Capture the cell that displays the provided text and extract its [X, Y] central coordinate. 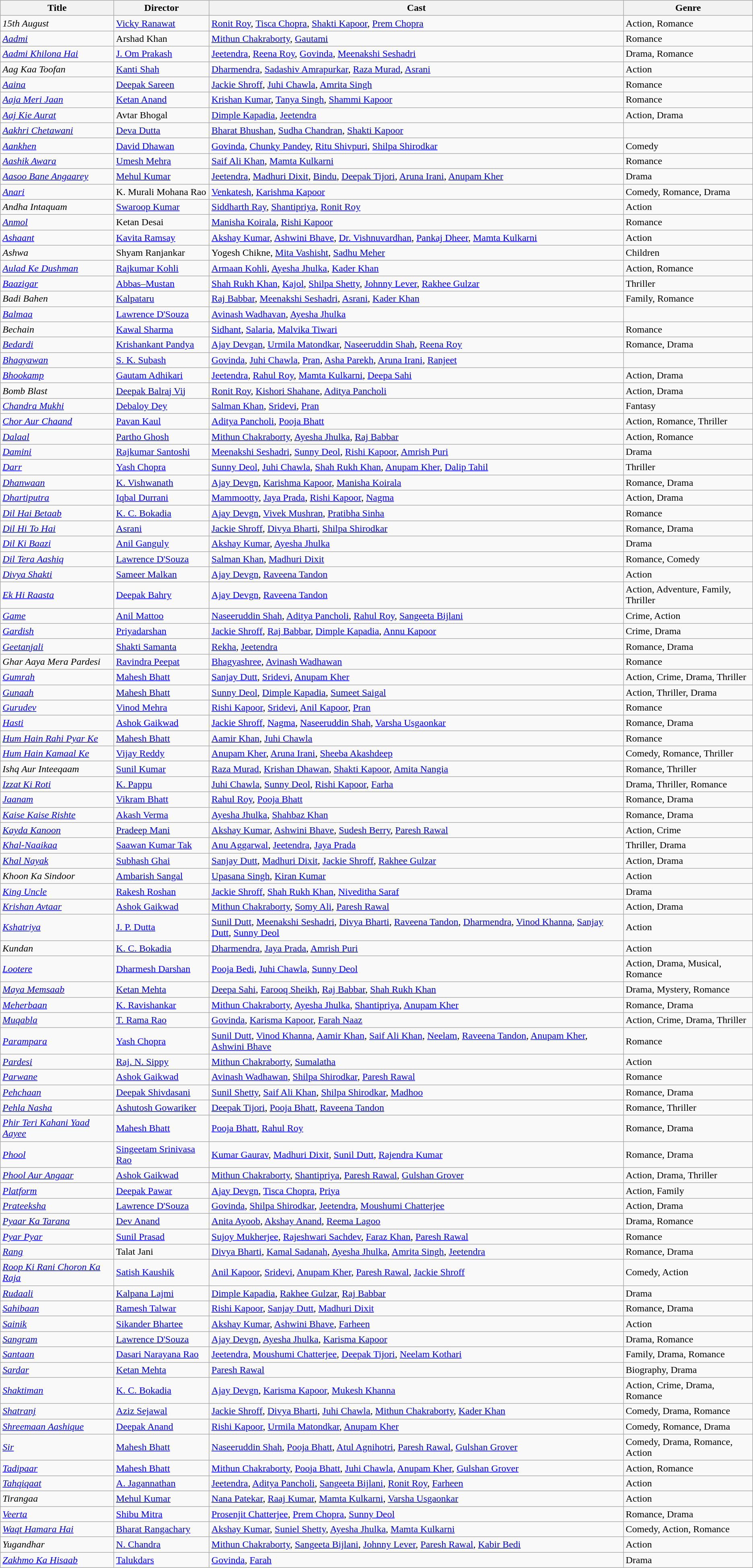
Sardar [57, 1370]
Muqabla [57, 1020]
K. Murali Mohana Rao [162, 192]
Ashaant [57, 238]
Akshay Kumar, Ashwini Bhave, Dr. Vishnuvardhan, Pankaj Dheer, Mamta Kulkarni [416, 238]
Comedy [688, 146]
Crime, Drama [688, 631]
Director [162, 8]
Anil Ganguly [162, 544]
Maya Memsaab [57, 990]
Pardesi [57, 1062]
Jackie Shroff, Shah Rukh Khan, Niveditha Saraf [416, 891]
S. K. Subash [162, 360]
Tahqiqaat [57, 1483]
Bhagyashree, Avinash Wadhawan [416, 662]
Zakhmo Ka Hisaab [57, 1560]
Badi Bahen [57, 299]
Anu Aggarwal, Jeetendra, Jaya Prada [416, 845]
Avtar Bhogal [162, 115]
Rajkumar Santoshi [162, 452]
Meenakshi Seshadri, Sunny Deol, Rishi Kapoor, Amrish Puri [416, 452]
Kanti Shah [162, 69]
Yugandhar [57, 1545]
Kalpataru [162, 299]
Dimple Kapadia, Jeetendra [416, 115]
Children [688, 253]
Dil Ki Baazi [57, 544]
Sunil Shetty, Saif Ali Khan, Shilpa Shirodkar, Madhoo [416, 1092]
Bomb Blast [57, 390]
Khoon Ka Sindoor [57, 876]
Ravindra Peepat [162, 662]
Dil Hi To Hai [57, 528]
Ayesha Jhulka, Shahbaz Khan [416, 815]
Sameer Malkan [162, 574]
Andha Intaquam [57, 207]
Genre [688, 8]
K. Vishwanath [162, 483]
Sir [57, 1447]
Kawal Sharma [162, 329]
Dil Tera Aashiq [57, 559]
Action, Adventure, Family, Thriller [688, 595]
Ambarish Sangal [162, 876]
Jackie Shroff, Raj Babbar, Dimple Kapadia, Annu Kapoor [416, 631]
Siddharth Ray, Shantipriya, Ronit Roy [416, 207]
Bharat Rangachary [162, 1529]
Raj Babbar, Meenakshi Seshadri, Asrani, Kader Khan [416, 299]
Pyaar Ka Tarana [57, 1221]
Vijay Reddy [162, 754]
Bhagyawan [57, 360]
Dharmendra, Jaya Prada, Amrish Puri [416, 948]
Deepak Shivdasani [162, 1092]
Akshay Kumar, Ayesha Jhulka [416, 544]
Anupam Kher, Aruna Irani, Sheeba Akashdeep [416, 754]
Ajay Devgn, Vivek Mushran, Pratibha Sinha [416, 513]
Kumar Gaurav, Madhuri Dixit, Sunil Dutt, Rajendra Kumar [416, 1154]
Pehchaan [57, 1092]
Venkatesh, Karishma Kapoor [416, 192]
Hum Hain Rahi Pyar Ke [57, 738]
Jackie Shroff, Divya Bharti, Shilpa Shirodkar [416, 528]
Meherbaan [57, 1005]
Salman Khan, Sridevi, Pran [416, 406]
Umesh Mehra [162, 161]
Anmol [57, 222]
15th August [57, 23]
Darr [57, 467]
Balmaa [57, 314]
Dimple Kapadia, Rakhee Gulzar, Raj Babbar [416, 1293]
Sunil Dutt, Meenakshi Seshadri, Divya Bharti, Raveena Tandon, Dharmendra, Vinod Khanna, Sanjay Dutt, Sunny Deol [416, 927]
Dhartiputra [57, 498]
Thriller, Drama [688, 845]
Mithun Chakraborty, Ayesha Jhulka, Shantipriya, Anupam Kher [416, 1005]
Mithun Chakraborty, Somy Ali, Paresh Rawal [416, 906]
Deva Dutta [162, 130]
Subhash Ghai [162, 861]
Rishi Kapoor, Urmila Matondkar, Anupam Kher [416, 1426]
Dil Hai Betaab [57, 513]
Vikram Bhatt [162, 799]
Sunny Deol, Juhi Chawla, Shah Rukh Khan, Anupam Kher, Dalip Tahil [416, 467]
Raza Murad, Krishan Dhawan, Shakti Kapoor, Amita Nangia [416, 769]
Sunny Deol, Dimple Kapadia, Sumeet Saigal [416, 692]
Bedardi [57, 345]
Phool [57, 1154]
A. Jagannathan [162, 1483]
Parampara [57, 1041]
Phool Aur Angaar [57, 1175]
Upasana Singh, Kiran Kumar [416, 876]
Anil Mattoo [162, 616]
Jeetendra, Aditya Pancholi, Sangeeta Bijlani, Ronit Roy, Farheen [416, 1483]
Gumrah [57, 677]
Baazigar [57, 284]
Deepak Pawar [162, 1190]
Tadipaar [57, 1468]
Naseeruddin Shah, Aditya Pancholi, Rahul Roy, Sangeeta Bijlani [416, 616]
Pradeep Mani [162, 830]
Aaina [57, 84]
Paresh Rawal [416, 1370]
Action, Family [688, 1190]
Krishan Kumar, Tanya Singh, Shammi Kapoor [416, 100]
Vinod Mehra [162, 708]
Aziz Sejawal [162, 1411]
Aakhri Chetawani [57, 130]
David Dhawan [162, 146]
J. P. Dutta [162, 927]
J. Om Prakash [162, 54]
Akshay Kumar, Ashwini Bhave, Farheen [416, 1324]
Akshay Kumar, Suniel Shetty, Ayesha Jhulka, Mamta Kulkarni [416, 1529]
Mithun Chakraborty, Gautami [416, 39]
Ketan Anand [162, 100]
Action, Crime [688, 830]
Rang [57, 1252]
Priyadarshan [162, 631]
Govinda, Shilpa Shirodkar, Jeetendra, Moushumi Chatterjee [416, 1206]
Mammootty, Jaya Prada, Rishi Kapoor, Nagma [416, 498]
Mithun Chakraborty, Sangeeta Bijlani, Johnny Lever, Paresh Rawal, Kabir Bedi [416, 1545]
Ajay Devgan, Urmila Matondkar, Naseeruddin Shah, Reena Roy [416, 345]
Family, Romance [688, 299]
Jeetendra, Reena Roy, Govinda, Meenakshi Seshadri [416, 54]
Family, Drama, Romance [688, 1354]
N. Chandra [162, 1545]
Gunaah [57, 692]
Aditya Pancholi, Pooja Bhatt [416, 421]
Ronit Roy, Kishori Shahane, Aditya Pancholi [416, 390]
Sunil Prasad [162, 1237]
Talukdars [162, 1560]
Avinash Wadhavan, Ayesha Jhulka [416, 314]
Shatranj [57, 1411]
Kundan [57, 948]
Vicky Ranawat [162, 23]
Ketan Desai [162, 222]
Swaroop Kumar [162, 207]
Jackie Shroff, Nagma, Naseeruddin Shah, Varsha Usgaonkar [416, 723]
Kaise Kaise Rishte [57, 815]
Action, Thriller, Drama [688, 692]
Singeetam Srinivasa Rao [162, 1154]
Lootere [57, 969]
Bhookamp [57, 375]
Ronit Roy, Tisca Chopra, Shakti Kapoor, Prem Chopra [416, 23]
Asrani [162, 528]
Ajay Devgn, Tisca Chopra, Priya [416, 1190]
Pooja Bhatt, Rahul Roy [416, 1128]
Chor Aur Chaand [57, 421]
Arshad Khan [162, 39]
Mithun Chakraborty, Pooja Bhatt, Juhi Chawla, Anupam Kher, Gulshan Grover [416, 1468]
Rajkumar Kohli [162, 268]
Comedy, Drama, Romance [688, 1411]
Yogesh Chikne, Mita Vashisht, Sadhu Meher [416, 253]
Pooja Bedi, Juhi Chawla, Sunny Deol [416, 969]
Shah Rukh Khan, Kajol, Shilpa Shetty, Johnny Lever, Rakhee Gulzar [416, 284]
Rishi Kapoor, Sridevi, Anil Kapoor, Pran [416, 708]
Mithun Chakraborty, Sumalatha [416, 1062]
Jeetendra, Rahul Roy, Mamta Kulkarni, Deepa Sahi [416, 375]
Krishankant Pandya [162, 345]
Akash Verma [162, 815]
Divya Bharti, Kamal Sadanah, Ayesha Jhulka, Amrita Singh, Jeetendra [416, 1252]
Anil Kapoor, Sridevi, Anupam Kher, Paresh Rawal, Jackie Shroff [416, 1272]
Title [57, 8]
Anita Ayoob, Akshay Anand, Reema Lagoo [416, 1221]
Satish Kaushik [162, 1272]
King Uncle [57, 891]
Deepa Sahi, Farooq Sheikh, Raj Babbar, Shah Rukh Khan [416, 990]
Juhi Chawla, Sunny Deol, Rishi Kapoor, Farha [416, 784]
Sainik [57, 1324]
Jaanam [57, 799]
Dharmesh Darshan [162, 969]
Romance, Comedy [688, 559]
Raj. N. Sippy [162, 1062]
Aankhen [57, 146]
Aamir Khan, Juhi Chawla [416, 738]
Gardish [57, 631]
Aashik Awara [57, 161]
Rudaali [57, 1293]
Roop Ki Rani Choron Ka Raja [57, 1272]
Deepak Balraj Vij [162, 390]
Sahibaan [57, 1309]
Dasari Narayana Rao [162, 1354]
Aadmi [57, 39]
K. Pappu [162, 784]
Deepak Bahry [162, 595]
Gautam Adhikari [162, 375]
Aaja Meri Jaan [57, 100]
Prateeksha [57, 1206]
Aag Kaa Toofan [57, 69]
Action, Drama, Musical, Romance [688, 969]
Phir Teri Kahani Yaad Aayee [57, 1128]
Khal-Naaikaa [57, 845]
Deepak Anand [162, 1426]
Comedy, Drama, Romance, Action [688, 1447]
Deepak Sareen [162, 84]
Comedy, Romance, Thriller [688, 754]
Bharat Bhushan, Sudha Chandran, Shakti Kapoor [416, 130]
Action, Crime, Drama, Romance [688, 1391]
Shreemaan Aashique [57, 1426]
Game [57, 616]
Shyam Ranjankar [162, 253]
Sikander Bhartee [162, 1324]
Rishi Kapoor, Sanjay Dutt, Madhuri Dixit [416, 1309]
Govinda, Chunky Pandey, Ritu Shivpuri, Shilpa Shirodkar [416, 146]
Jeetendra, Madhuri Dixit, Bindu, Deepak Tijori, Aruna Irani, Anupam Kher [416, 176]
Prosenjit Chatterjee, Prem Chopra, Sunny Deol [416, 1514]
Ajay Devgn, Ayesha Jhulka, Karisma Kapoor [416, 1339]
Armaan Kohli, Ayesha Jhulka, Kader Khan [416, 268]
Dhanwaan [57, 483]
Platform [57, 1190]
Govinda, Karisma Kapoor, Farah Naaz [416, 1020]
Sunil Kumar [162, 769]
Dalaal [57, 436]
Kshatriya [57, 927]
Tirangaa [57, 1498]
Jackie Shroff, Divya Bharti, Juhi Chawla, Mithun Chakraborty, Kader Khan [416, 1411]
Dharmendra, Sadashiv Amrapurkar, Raza Murad, Asrani [416, 69]
Rahul Roy, Pooja Bhatt [416, 799]
Debaloy Dey [162, 406]
Action, Drama, Thriller [688, 1175]
T. Rama Rao [162, 1020]
Shaktiman [57, 1391]
Sidhant, Salaria, Malvika Tiwari [416, 329]
Damini [57, 452]
Ghar Aaya Mera Pardesi [57, 662]
Pyar Pyar [57, 1237]
Action, Romance, Thriller [688, 421]
Manisha Koirala, Rishi Kapoor [416, 222]
Crime, Action [688, 616]
Aadmi Khilona Hai [57, 54]
Kayda Kanoon [57, 830]
Drama, Mystery, Romance [688, 990]
Kalpana Lajmi [162, 1293]
Naseeruddin Shah, Pooja Bhatt, Atul Agnihotri, Paresh Rawal, Gulshan Grover [416, 1447]
Krishan Avtaar [57, 906]
Comedy, Action [688, 1272]
Abbas–Mustan [162, 284]
Aaj Kie Aurat [57, 115]
Mithun Chakraborty, Ayesha Jhulka, Raj Babbar [416, 436]
Ashutosh Gowariker [162, 1108]
Shibu Mitra [162, 1514]
Geetanjali [57, 646]
Sangram [57, 1339]
K. Ravishankar [162, 1005]
Jackie Shroff, Juhi Chawla, Amrita Singh [416, 84]
Talat Jani [162, 1252]
Kavita Ramsay [162, 238]
Ek Hi Raasta [57, 595]
Comedy, Action, Romance [688, 1529]
Hum Hain Kamaal Ke [57, 754]
Biography, Drama [688, 1370]
Chandra Mukhi [57, 406]
Divya Shakti [57, 574]
Waqt Hamara Hai [57, 1529]
Rakesh Roshan [162, 891]
Saif Ali Khan, Mamta Kulkarni [416, 161]
Shakti Samanta [162, 646]
Sanjay Dutt, Sridevi, Anupam Kher [416, 677]
Salman Khan, Madhuri Dixit [416, 559]
Santaan [57, 1354]
Ramesh Talwar [162, 1309]
Sujoy Mukherjee, Rajeshwari Sachdev, Faraz Khan, Paresh Rawal [416, 1237]
Mithun Chakraborty, Shantipriya, Paresh Rawal, Gulshan Grover [416, 1175]
Drama, Thriller, Romance [688, 784]
Ajay Devgn, Karishma Kapoor, Manisha Koirala [416, 483]
Rekha, Jeetendra [416, 646]
Deepak Tijori, Pooja Bhatt, Raveena Tandon [416, 1108]
Sanjay Dutt, Madhuri Dixit, Jackie Shroff, Rakhee Gulzar [416, 861]
Nana Patekar, Raaj Kumar, Mamta Kulkarni, Varsha Usgaonkar [416, 1498]
Aulad Ke Dushman [57, 268]
Hasti [57, 723]
Partho Ghosh [162, 436]
Anari [57, 192]
Khal Nayak [57, 861]
Govinda, Juhi Chawla, Pran, Asha Parekh, Aruna Irani, Ranjeet [416, 360]
Aasoo Bane Angaarey [57, 176]
Sunil Dutt, Vinod Khanna, Aamir Khan, Saif Ali Khan, Neelam, Raveena Tandon, Anupam Kher, Ashwini Bhave [416, 1041]
Pehla Nasha [57, 1108]
Bechain [57, 329]
Avinash Wadhawan, Shilpa Shirodkar, Paresh Rawal [416, 1077]
Iqbal Durrani [162, 498]
Gurudev [57, 708]
Jeetendra, Moushumi Chatterjee, Deepak Tijori, Neelam Kothari [416, 1354]
Ishq Aur Inteeqaam [57, 769]
Cast [416, 8]
Pavan Kaul [162, 421]
Ajay Devgn, Karisma Kapoor, Mukesh Khanna [416, 1391]
Ashwa [57, 253]
Dev Anand [162, 1221]
Akshay Kumar, Ashwini Bhave, Sudesh Berry, Paresh Rawal [416, 830]
Parwane [57, 1077]
Saawan Kumar Tak [162, 845]
Fantasy [688, 406]
Veerta [57, 1514]
Govinda, Farah [416, 1560]
Izzat Ki Roti [57, 784]
